Identify which cell holds the provided text, then report its (X, Y) central coordinate. 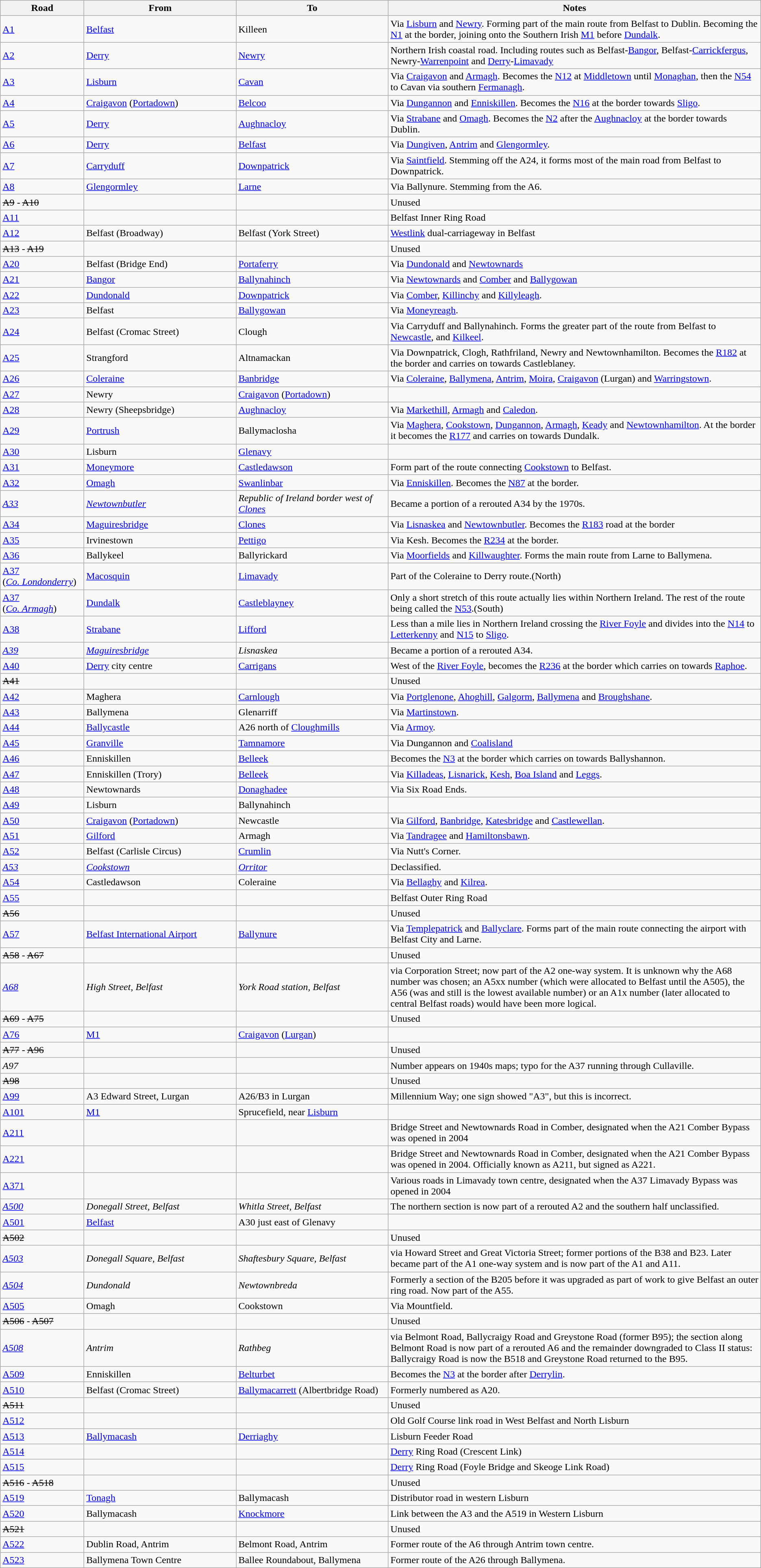
A500 (42, 1207)
Becomes the N3 at the border which carries on towards Ballyshannon. (574, 758)
A516 - A518 (42, 1483)
A30 just east of Glenavy (312, 1222)
Via Mountfield. (574, 1306)
Via Lisnaskea and Newtownbutler. Becomes the R183 road at the border (574, 524)
Via Killadeas, Lisnarick, Kesh, Boa Island and Leggs. (574, 774)
Ballygowan (312, 311)
Dundalk (160, 603)
Maghera (160, 697)
A31 (42, 467)
Old Golf Course link road in West Belfast and North Lisburn (574, 1420)
A32 (42, 482)
Becomes the N3 at the border after Derrylin. (574, 1374)
A3 Edward Street, Lurgan (160, 1096)
A13 - A19 (42, 248)
A46 (42, 758)
A523 (42, 1560)
Belcoo (312, 103)
Clones (312, 524)
Armagh (312, 836)
Belmont Road, Antrim (312, 1544)
Via Saintfield. Stemming off the A24, it forms most of the main road from Belfast to Downpatrick. (574, 166)
A30 (42, 452)
Rathbeg (312, 1348)
Via Dungannon and Enniskillen. Becomes the N16 at the border towards Sligo. (574, 103)
Carryduff (160, 166)
Via Comber, Killinchy and Killyleagh. (574, 295)
Newtownbreda (312, 1285)
Bangor (160, 280)
Via Moorfields and Killwaughter. Forms the main route from Larne to Ballymena. (574, 556)
Limavady (312, 576)
A52 (42, 851)
Belfast Inner Ring Road (574, 217)
Road (42, 8)
A48 (42, 789)
Derriaghy (312, 1436)
Irvinestown (160, 540)
Ballyrickard (312, 556)
Strangford (160, 358)
A38 (42, 629)
Various roads in Limavady town centre, designated when the A37 Limavady Bypass was opened in 2004 (574, 1186)
Via Newtownards and Comber and Ballygowan (574, 280)
A506 - A507 (42, 1321)
Donaghadee (312, 789)
A42 (42, 697)
Via Templepatrick and Ballyclare. Forms part of the main route connecting the airport with Belfast City and Larne. (574, 934)
Via Bellaghy and Kilrea. (574, 882)
Via Maghera, Cookstown, Dungannon, Armagh, Keady and Newtownhamilton. At the border it becomes the R177 and carries on towards Dundalk. (574, 431)
Killeen (312, 29)
Via Armoy. (574, 728)
Clough (312, 332)
A9 - A10 (42, 202)
Antrim (160, 1348)
Belturbet (312, 1374)
Moneymore (160, 467)
Via Dundonald and Newtownards (574, 264)
High Street, Belfast (160, 987)
Carrigans (312, 666)
Newry (Sheepsbridge) (160, 410)
Via Dungiven, Antrim and Glengormley. (574, 145)
Lisnaskea (312, 650)
A7 (42, 166)
Portrush (160, 431)
A509 (42, 1374)
Became a portion of a rerouted A34. (574, 650)
A22 (42, 295)
Donegall Square, Belfast (160, 1258)
Derry Ring Road (Crescent Link) (574, 1452)
A514 (42, 1452)
A101 (42, 1112)
Former route of the A26 through Ballymena. (574, 1560)
A37(Co. Armagh) (42, 603)
Distributor road in western Lisburn (574, 1498)
Newtownbutler (160, 503)
Pettigo (312, 540)
A26/B3 in Lurgan (312, 1096)
Via Dungannon and Coalisland (574, 743)
Derry Ring Road (Foyle Bridge and Skeoge Link Road) (574, 1467)
From (160, 8)
Formerly a section of the B205 before it was upgraded as part of work to give Belfast an outer ring road. Now part of the A55. (574, 1285)
Via Craigavon and Armagh. Becomes the N12 at Middletown until Monaghan, then the N54 to Cavan via southern Fermanagh. (574, 82)
Banbridge (312, 379)
Declassified. (574, 867)
A26 north of Cloughmills (312, 728)
A505 (42, 1306)
A503 (42, 1258)
A371 (42, 1186)
A20 (42, 264)
A77 - A96 (42, 1050)
A40 (42, 666)
Newtownards (160, 789)
Altnamackan (312, 358)
Only a short stretch of this route actually lies within Northern Ireland. The rest of the route being called the N53.(South) (574, 603)
To (312, 8)
Via Coleraine, Ballymena, Antrim, Moira, Craigavon (Lurgan) and Warringstown. (574, 379)
Ballee Roundabout, Ballymena (312, 1560)
Craigavon (Lurgan) (312, 1034)
York Road station, Belfast (312, 987)
Gilford (160, 836)
A49 (42, 805)
A510 (42, 1390)
Belfast (Broadway) (160, 233)
Carnlough (312, 697)
Belfast International Airport (160, 934)
Ballymacarrett (Albertbridge Road) (312, 1390)
Via Enniskillen. Becomes the N87 at the border. (574, 482)
A522 (42, 1544)
Westlink dual-carriageway in Belfast (574, 233)
A221 (42, 1159)
Via Martinstown. (574, 712)
Less than a mile lies in Northern Ireland crossing the River Foyle and divides into the N14 to Letterkenny and N15 to Sligo. (574, 629)
Number appears on 1940s maps; typo for the A37 running through Cullaville. (574, 1065)
A39 (42, 650)
A21 (42, 280)
A33 (42, 503)
Lisburn Feeder Road (574, 1436)
A519 (42, 1498)
A521 (42, 1529)
Via Ballynure. Stemming from the A6. (574, 187)
Dublin Road, Antrim (160, 1544)
A1 (42, 29)
Former route of the A6 through Antrim town centre. (574, 1544)
A8 (42, 187)
A26 (42, 379)
A12 (42, 233)
A513 (42, 1436)
Ballymena (160, 712)
A24 (42, 332)
A27 (42, 394)
Belfast (Carlisle Circus) (160, 851)
A37(Co. Londonderry) (42, 576)
A34 (42, 524)
Belfast (Bridge End) (160, 264)
Via Tandragee and Hamiltonsbawn. (574, 836)
Ballycastle (160, 728)
Via Six Road Ends. (574, 789)
Cavan (312, 82)
Belfast (York Street) (312, 233)
A47 (42, 774)
The northern section is now part of a rerouted A2 and the southern half unclassified. (574, 1207)
Derry city centre (160, 666)
A58 - A67 (42, 955)
Part of the Coleraine to Derry route.(North) (574, 576)
A55 (42, 898)
A520 (42, 1514)
Enniskillen (Trory) (160, 774)
Via Markethill, Armagh and Caledon. (574, 410)
A511 (42, 1405)
West of the River Foyle, becomes the R236 at the border which carries on towards Raphoe. (574, 666)
Bridge Street and Newtownards Road in Comber, designated when the A21 Comber Bypass was opened in 2004 (574, 1133)
A36 (42, 556)
A43 (42, 712)
Ballynure (312, 934)
Via Downpatrick, Clogh, Rathfriland, Newry and Newtownhamilton. Becomes the R182 at the border and carries on towards Castleblaney. (574, 358)
Donegall Street, Belfast (160, 1207)
Knockmore (312, 1514)
Republic of Ireland border west of Clones (312, 503)
A98 (42, 1081)
Macosquin (160, 576)
A68 (42, 987)
Granville (160, 743)
A51 (42, 836)
Became a portion of a rerouted A34 by the 1970s. (574, 503)
Ballymaclosha (312, 431)
Glenarriff (312, 712)
Via Strabane and Omagh. Becomes the N2 after the Aughnacloy at the border towards Dublin. (574, 124)
A41 (42, 681)
Shaftesbury Square, Belfast (312, 1258)
A11 (42, 217)
Form part of the route connecting Cookstown to Belfast. (574, 467)
Via Carryduff and Ballynahinch. Forms the greater part of the route from Belfast to Newcastle, and Kilkeel. (574, 332)
Whitla Street, Belfast (312, 1207)
A45 (42, 743)
Via Portglenone, Ahoghill, Galgorm, Ballymena and Broughshane. (574, 697)
A25 (42, 358)
A211 (42, 1133)
A57 (42, 934)
Glengormley (160, 187)
A53 (42, 867)
Link between the A3 and the A519 in Western Lisburn (574, 1514)
Glenavy (312, 452)
Bridge Street and Newtownards Road in Comber, designated when the A21 Comber Bypass was opened in 2004. Officially known as A211, but signed as A221. (574, 1159)
A54 (42, 882)
Swanlinbar (312, 482)
A5 (42, 124)
Notes (574, 8)
Larne (312, 187)
Newcastle (312, 821)
Belfast Outer Ring Road (574, 898)
A6 (42, 145)
Via Nutt's Corner. (574, 851)
A28 (42, 410)
A99 (42, 1096)
A97 (42, 1065)
Strabane (160, 629)
Northern Irish coastal road. Including routes such as Belfast-Bangor, Belfast-Carrickfergus, Newry-Warrenpoint and Derry-Limavady (574, 55)
Via Moneyreagh. (574, 311)
Via Gilford, Banbridge, Katesbridge and Castlewellan. (574, 821)
Orritor (312, 867)
A502 (42, 1238)
Formerly numbered as A20. (574, 1390)
A508 (42, 1348)
Castleblayney (312, 603)
A4 (42, 103)
A512 (42, 1420)
A515 (42, 1467)
A76 (42, 1034)
A35 (42, 540)
Portaferry (312, 264)
Ballykeel (160, 556)
Sprucefield, near Lisburn (312, 1112)
Tonagh (160, 1498)
Via Kesh. Becomes the R234 at the border. (574, 540)
A2 (42, 55)
A29 (42, 431)
Lifford (312, 629)
Crumlin (312, 851)
Millennium Way; one sign showed "A3", but this is incorrect. (574, 1096)
A23 (42, 311)
A504 (42, 1285)
A44 (42, 728)
A3 (42, 82)
A69 - A75 (42, 1019)
Tamnamore (312, 743)
A50 (42, 821)
A56 (42, 913)
Ballymena Town Centre (160, 1560)
A501 (42, 1222)
